Search for the cell housing the specified text and yield its (X, Y) center coordinate. 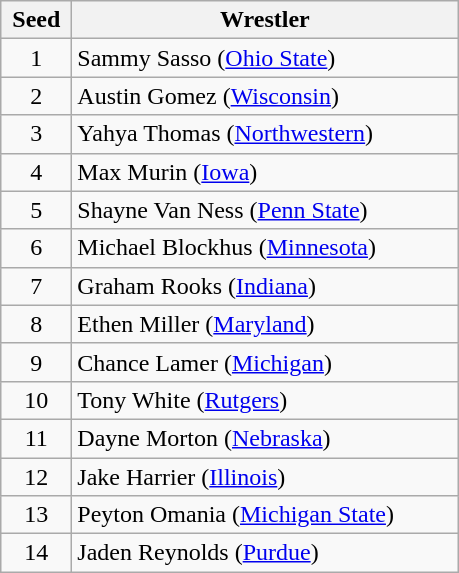
Max Murin (Iowa) (265, 172)
Tony White (Rutgers) (265, 400)
7 (36, 286)
Peyton Omania (Michigan State) (265, 515)
Austin Gomez (Wisconsin) (265, 96)
11 (36, 438)
Sammy Sasso (Ohio State) (265, 58)
5 (36, 210)
Shayne Van Ness (Penn State) (265, 210)
Seed (36, 20)
4 (36, 172)
1 (36, 58)
12 (36, 477)
8 (36, 324)
2 (36, 96)
14 (36, 553)
Jake Harrier (Illinois) (265, 477)
6 (36, 248)
Jaden Reynolds (Purdue) (265, 553)
Yahya Thomas (Northwestern) (265, 134)
Wrestler (265, 20)
Ethen Miller (Maryland) (265, 324)
Dayne Morton (Nebraska) (265, 438)
Graham Rooks (Indiana) (265, 286)
10 (36, 400)
9 (36, 362)
3 (36, 134)
Michael Blockhus (Minnesota) (265, 248)
13 (36, 515)
Chance Lamer (Michigan) (265, 362)
